Provide the (X, Y) coordinate of the cell's center where the given text is located.  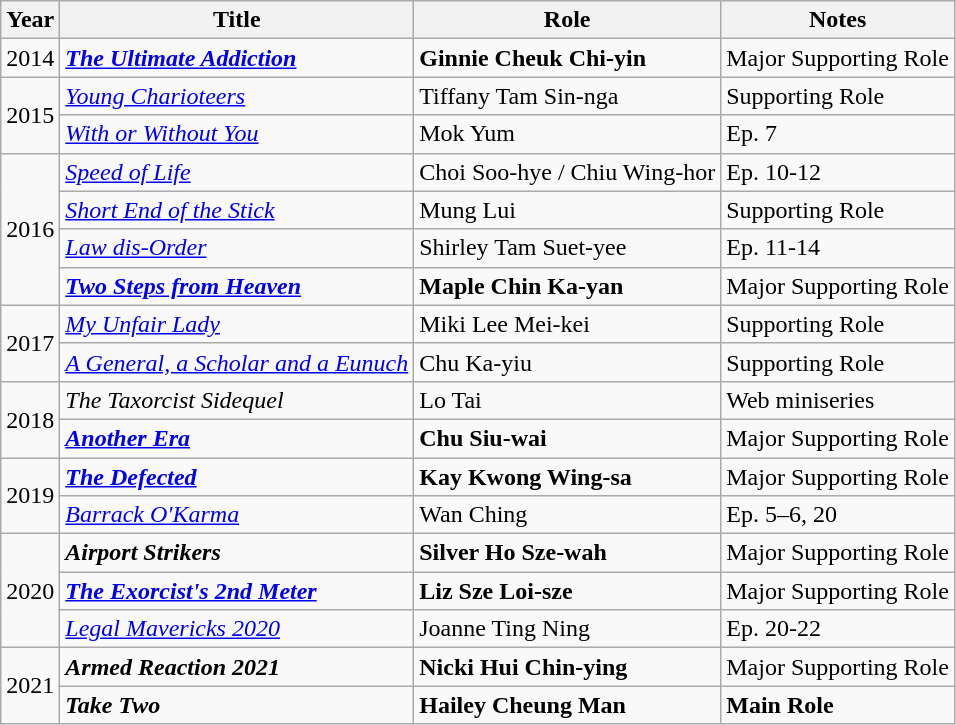
Mok Yum (568, 134)
2018 (30, 419)
Hailey Cheung Man (568, 705)
Main Role (838, 705)
Liz Sze Loi-sze (568, 591)
Miki Lee Mei-kei (568, 324)
Legal Mavericks 2020 (237, 629)
Mung Lui (568, 210)
Young Charioteers (237, 96)
Title (237, 20)
Chu Ka-yiu (568, 362)
Joanne Ting Ning (568, 629)
The Exorcist's 2nd Meter (237, 591)
Nicki Hui Chin-ying (568, 667)
Silver Ho Sze-wah (568, 553)
With or Without You (237, 134)
Shirley Tam Suet-yee (568, 248)
The Defected (237, 477)
Another Era (237, 438)
Take Two (237, 705)
Ep. 7 (838, 134)
Maple Chin Ka-yan (568, 286)
2021 (30, 686)
Chu Siu-wai (568, 438)
Speed of Life (237, 172)
A General, a Scholar and a Eunuch (237, 362)
2020 (30, 591)
Barrack O'Karma (237, 515)
2015 (30, 115)
Role (568, 20)
2017 (30, 343)
Web miniseries (838, 400)
2016 (30, 229)
Ep. 11-14 (838, 248)
Ep. 20-22 (838, 629)
Kay Kwong Wing-sa (568, 477)
Armed Reaction 2021 (237, 667)
Airport Strikers (237, 553)
Two Steps from Heaven (237, 286)
Ginnie Cheuk Chi-yin (568, 58)
Notes (838, 20)
Lo Tai (568, 400)
Tiffany Tam Sin-nga (568, 96)
Ep. 10-12 (838, 172)
2019 (30, 496)
2014 (30, 58)
Ep. 5–6, 20 (838, 515)
Law dis-Order (237, 248)
Choi Soo-hye / Chiu Wing-hor (568, 172)
Year (30, 20)
My Unfair Lady (237, 324)
Wan Ching (568, 515)
The Ultimate Addiction (237, 58)
The Taxorcist Sidequel (237, 400)
Short End of the Stick (237, 210)
